Return (X, Y) of the center of cell containing provided text 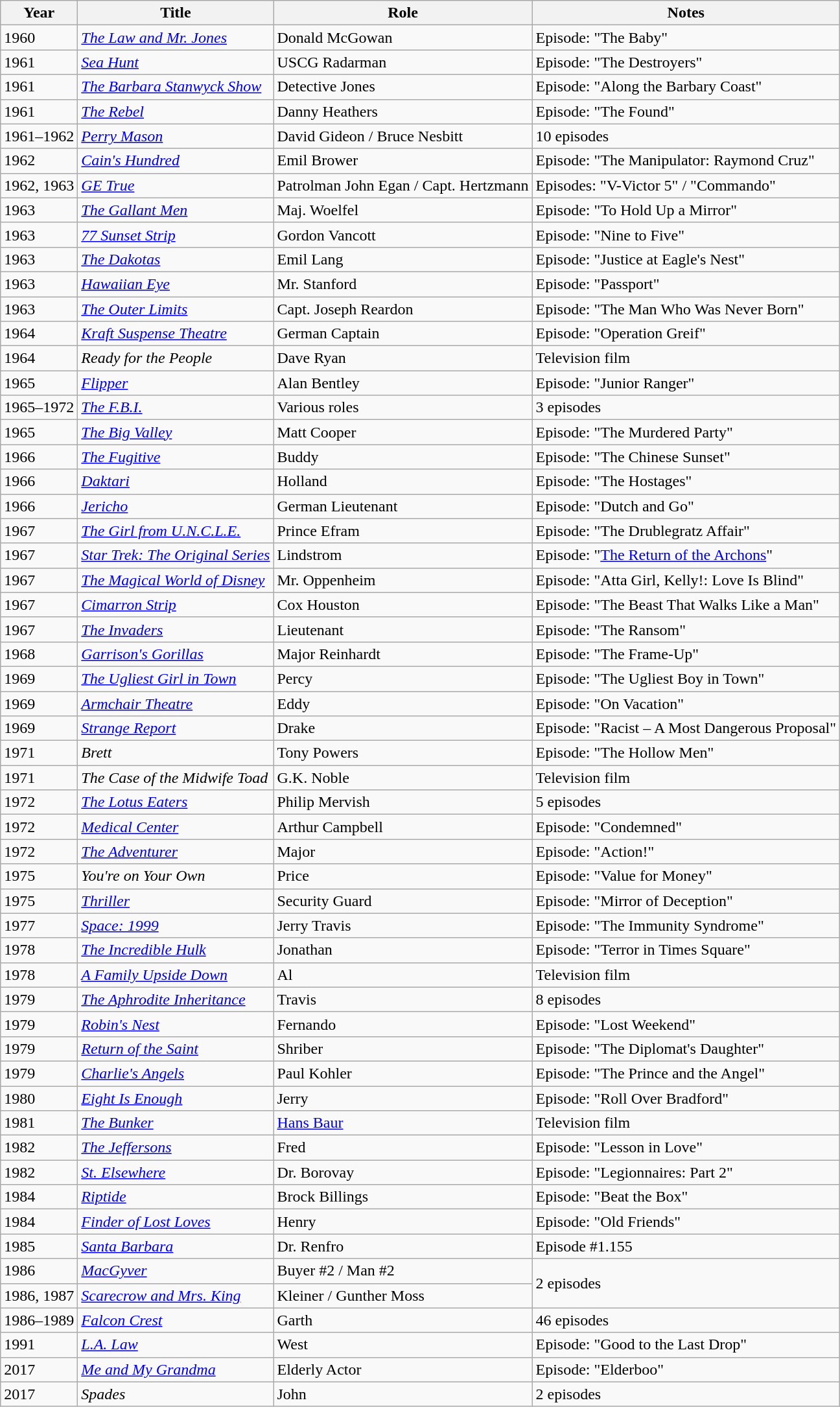
Drake (403, 728)
Episode: "The Hostages" (686, 482)
Space: 1999 (176, 925)
The Ugliest Girl in Town (176, 679)
Episode: "The Ransom" (686, 629)
3 episodes (686, 408)
Philip Mervish (403, 802)
Travis (403, 999)
Episode #1.155 (686, 1246)
1965–1972 (39, 408)
Notes (686, 13)
Episode: "The Frame-Up" (686, 654)
Episode: "The Murdered Party" (686, 432)
Matt Cooper (403, 432)
Perry Mason (176, 136)
Santa Barbara (176, 1246)
Episode: "Mirror of Deception" (686, 901)
Episode: "Dutch and Go" (686, 506)
The Adventurer (176, 852)
Finder of Lost Loves (176, 1222)
Daktari (176, 482)
5 episodes (686, 802)
Armchair Theatre (176, 703)
Lindstrom (403, 555)
Sea Hunt (176, 62)
Episode: "To Hold Up a Mirror" (686, 210)
Episode: "Along the Barbary Coast" (686, 87)
Episode: "The Diplomat's Daughter" (686, 1049)
Episode: "Lesson in Love" (686, 1148)
1980 (39, 1099)
Episode: "Beat the Box" (686, 1197)
Maj. Woelfel (403, 210)
Title (176, 13)
Gordon Vancott (403, 235)
Brock Billings (403, 1197)
Dr. Renfro (403, 1246)
Episode: "The Return of the Archons" (686, 555)
Episode: "The Drublegratz Affair" (686, 531)
Episode: "The Man Who Was Never Born" (686, 309)
St. Elsewhere (176, 1172)
Fernando (403, 1024)
1981 (39, 1123)
Eddy (403, 703)
Episode: "Nine to Five" (686, 235)
Robin's Nest (176, 1024)
Price (403, 876)
Episode: "Value for Money" (686, 876)
Capt. Joseph Reardon (403, 309)
Jerry (403, 1099)
Medical Center (176, 827)
Episode: "Action!" (686, 852)
1977 (39, 925)
Charlie's Angels (176, 1073)
Various roles (403, 408)
8 episodes (686, 999)
Episode: "The Destroyers" (686, 62)
Patrolman John Egan / Capt. Hertzmann (403, 185)
Falcon Crest (176, 1320)
The Bunker (176, 1123)
Episode: "Roll Over Bradford" (686, 1099)
Episode: "Good to the Last Drop" (686, 1345)
1986 (39, 1271)
The Incredible Hulk (176, 950)
Thriller (176, 901)
G.K. Noble (403, 778)
The Dakotas (176, 259)
Me and My Grandma (176, 1369)
Fred (403, 1148)
Episode: "The Chinese Sunset" (686, 457)
Garrison's Gorillas (176, 654)
46 episodes (686, 1320)
Dave Ryan (403, 358)
Cox Houston (403, 605)
The Lotus Eaters (176, 802)
The Jeffersons (176, 1148)
Eight Is Enough (176, 1099)
Episode: "Old Friends" (686, 1222)
Riptide (176, 1197)
The Aphrodite Inheritance (176, 999)
Paul Kohler (403, 1073)
The F.B.I. (176, 408)
You're on Your Own (176, 876)
1961–1962 (39, 136)
Episode: "Operation Greif" (686, 334)
Episode: "The Hollow Men" (686, 753)
The Rebel (176, 111)
Episode: "Passport" (686, 284)
Episode: "The Prince and the Angel" (686, 1073)
Role (403, 13)
Episode: "Legionnaires: Part 2" (686, 1172)
Major (403, 852)
Episode: "Justice at Eagle's Nest" (686, 259)
West (403, 1345)
Episode: "The Ugliest Boy in Town" (686, 679)
The Invaders (176, 629)
Cimarron Strip (176, 605)
1968 (39, 654)
Brett (176, 753)
Tony Powers (403, 753)
1985 (39, 1246)
Emil Lang (403, 259)
Jericho (176, 506)
David Gideon / Bruce Nesbitt (403, 136)
The Magical World of Disney (176, 580)
Hans Baur (403, 1123)
Danny Heathers (403, 111)
Episode: "Racist – A Most Dangerous Proposal" (686, 728)
Emil Brower (403, 161)
Episode: "On Vacation" (686, 703)
Percy (403, 679)
Scarecrow and Mrs. King (176, 1296)
MacGyver (176, 1271)
Mr. Stanford (403, 284)
Jerry Travis (403, 925)
German Captain (403, 334)
Episode: "Atta Girl, Kelly!: Love Is Blind" (686, 580)
German Lieutenant (403, 506)
Episode: "Junior Ranger" (686, 383)
Donald McGowan (403, 38)
Prince Efram (403, 531)
Episode: "Terror in Times Square" (686, 950)
Cain's Hundred (176, 161)
Alan Bentley (403, 383)
Return of the Saint (176, 1049)
Episode: "The Baby" (686, 38)
Episode: "The Found" (686, 111)
Kleiner / Gunther Moss (403, 1296)
1991 (39, 1345)
Ready for the People (176, 358)
Garth (403, 1320)
Elderly Actor (403, 1369)
Security Guard (403, 901)
Buyer #2 / Man #2 (403, 1271)
Holland (403, 482)
1960 (39, 38)
Buddy (403, 457)
Shriber (403, 1049)
1986, 1987 (39, 1296)
1962 (39, 161)
Henry (403, 1222)
Hawaiian Eye (176, 284)
Flipper (176, 383)
Mr. Oppenheim (403, 580)
Kraft Suspense Theatre (176, 334)
Episode: "The Immunity Syndrome" (686, 925)
John (403, 1394)
Major Reinhardt (403, 654)
Star Trek: The Original Series (176, 555)
The Girl from U.N.C.L.E. (176, 531)
Dr. Borovay (403, 1172)
Episode: "Lost Weekend" (686, 1024)
Year (39, 13)
Al (403, 975)
Jonathan (403, 950)
A Family Upside Down (176, 975)
Lieutenant (403, 629)
77 Sunset Strip (176, 235)
GE True (176, 185)
The Law and Mr. Jones (176, 38)
Episode: "The Manipulator: Raymond Cruz" (686, 161)
The Gallant Men (176, 210)
10 episodes (686, 136)
Episode: "The Beast That Walks Like a Man" (686, 605)
The Case of the Midwife Toad (176, 778)
Detective Jones (403, 87)
Episode: "Condemned" (686, 827)
1962, 1963 (39, 185)
The Outer Limits (176, 309)
USCG Radarman (403, 62)
Arthur Campbell (403, 827)
Spades (176, 1394)
Episode: "Elderboo" (686, 1369)
Strange Report (176, 728)
The Fugitive (176, 457)
Episodes: "V-Victor 5" / "Commando" (686, 185)
1986–1989 (39, 1320)
The Big Valley (176, 432)
L.A. Law (176, 1345)
The Barbara Stanwyck Show (176, 87)
